Return (x, y) of the center of cell containing provided text 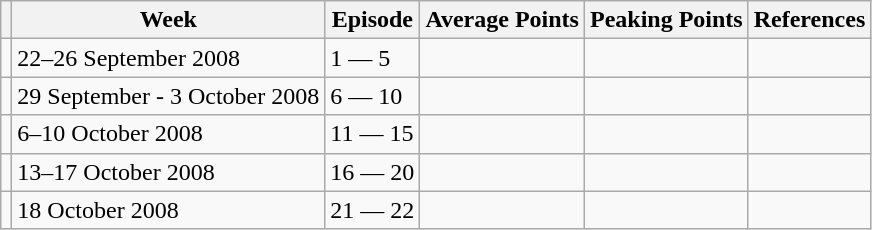
6 — 10 (372, 96)
11 — 15 (372, 134)
References (810, 20)
18 October 2008 (168, 210)
Average Points (502, 20)
Episode (372, 20)
1 — 5 (372, 58)
Week (168, 20)
16 — 20 (372, 172)
13–17 October 2008 (168, 172)
29 September - 3 October 2008 (168, 96)
6–10 October 2008 (168, 134)
22–26 September 2008 (168, 58)
Peaking Points (666, 20)
21 — 22 (372, 210)
